Find where the given text appears and provide that cell's center as [x, y] coordinate. 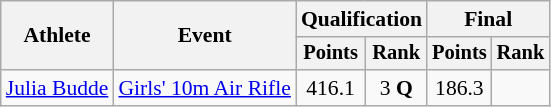
Girls' 10m Air Rifle [204, 88]
Final [488, 19]
Event [204, 36]
Athlete [58, 36]
3 Q [396, 88]
186.3 [459, 88]
Qualification [362, 19]
Julia Budde [58, 88]
416.1 [330, 88]
